Output the [X, Y] coordinate of the center of the cell containing the given text.  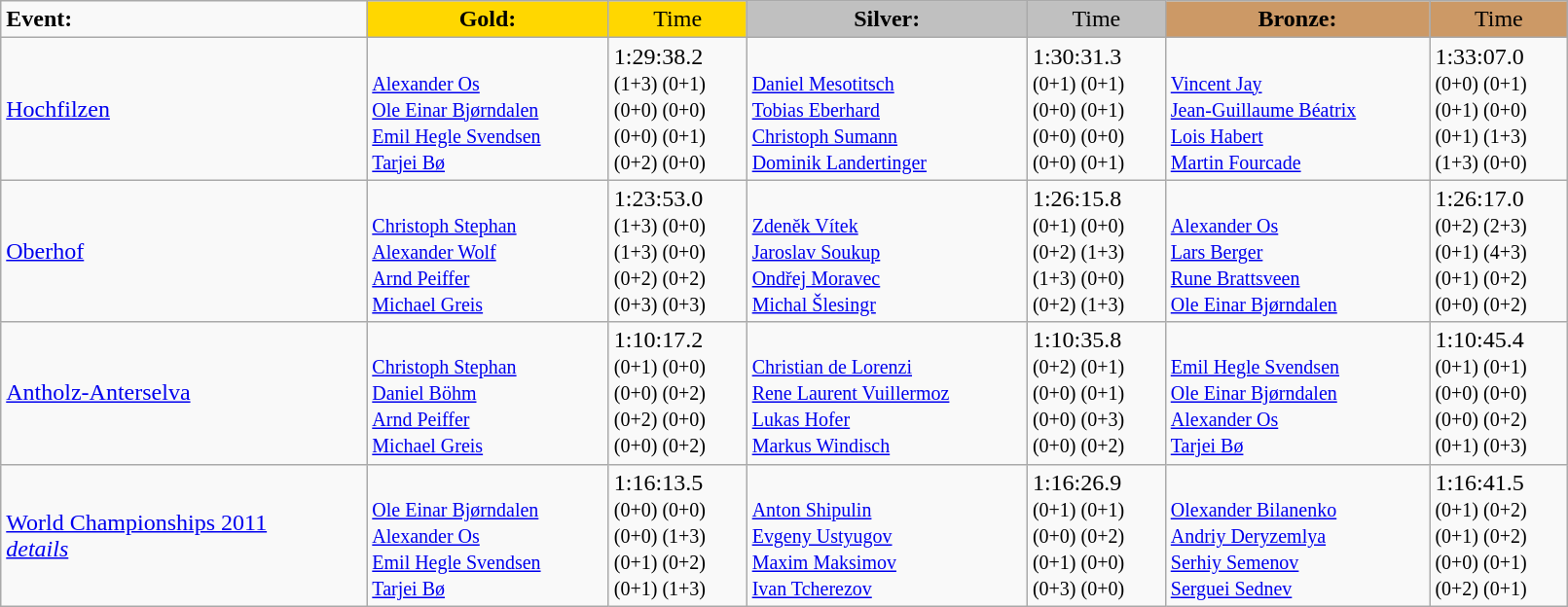
Anton ShipulinEvgeny UstyugovMaxim MaksimovIvan Tcherezov [887, 535]
Silver: [887, 19]
Vincent JayJean-Guillaume BéatrixLois HabertMartin Fourcade [1297, 109]
1:10:35.8(0+2) (0+1)(0+0) (0+1)(0+0) (0+3)(0+0) (0+2) [1096, 393]
Hochfilzen [184, 109]
Daniel MesotitschTobias EberhardChristoph SumannDominik Landertinger [887, 109]
1:26:17.0(0+2) (2+3)(0+1) (4+3)(0+1) (0+2)(0+0) (0+2) [1499, 251]
World Championships 2011details [184, 535]
1:10:17.2(0+1) (0+0)(0+0) (0+2)(0+2) (0+0)(0+0) (0+2) [677, 393]
Antholz-Anterselva [184, 393]
Gold: [488, 19]
1:30:31.3(0+1) (0+1)(0+0) (0+1)(0+0) (0+0)(0+0) (0+1) [1096, 109]
Zdeněk VítekJaroslav SoukupOndřej MoravecMichal Šlesingr [887, 251]
Alexander OsLars BergerRune BrattsveenOle Einar Bjørndalen [1297, 251]
1:29:38.2(1+3) (0+1)(0+0) (0+0)(0+0) (0+1)(0+2) (0+0) [677, 109]
Bronze: [1297, 19]
1:26:15.8(0+1) (0+0)(0+2) (1+3)(1+3) (0+0)(0+2) (1+3) [1096, 251]
Ole Einar BjørndalenAlexander OsEmil Hegle SvendsenTarjei Bø [488, 535]
Alexander OsOle Einar BjørndalenEmil Hegle SvendsenTarjei Bø [488, 109]
Emil Hegle SvendsenOle Einar BjørndalenAlexander OsTarjei Bø [1297, 393]
1:33:07.0(0+0) (0+1)(0+1) (0+0)(0+1) (1+3)(1+3) (0+0) [1499, 109]
1:10:45.4(0+1) (0+1)(0+0) (0+0)(0+0) (0+2)(0+1) (0+3) [1499, 393]
Christoph StephanAlexander WolfArnd PeifferMichael Greis [488, 251]
Olexander BilanenkoAndriy DeryzemlyaSerhiy SemenovSerguei Sednev [1297, 535]
1:23:53.0(1+3) (0+0)(1+3) (0+0)(0+2) (0+2)(0+3) (0+3) [677, 251]
Oberhof [184, 251]
1:16:13.5(0+0) (0+0)(0+0) (1+3)(0+1) (0+2)(0+1) (1+3) [677, 535]
1:16:41.5(0+1) (0+2)(0+1) (0+2)(0+0) (0+1)(0+2) (0+1) [1499, 535]
1:16:26.9(0+1) (0+1)(0+0) (0+2)(0+1) (0+0)(0+3) (0+0) [1096, 535]
Event: [184, 19]
Christian de LorenziRene Laurent VuillermozLukas HoferMarkus Windisch [887, 393]
Christoph StephanDaniel BöhmArnd PeifferMichael Greis [488, 393]
